Search for the cell housing the specified text and yield its (X, Y) center coordinate. 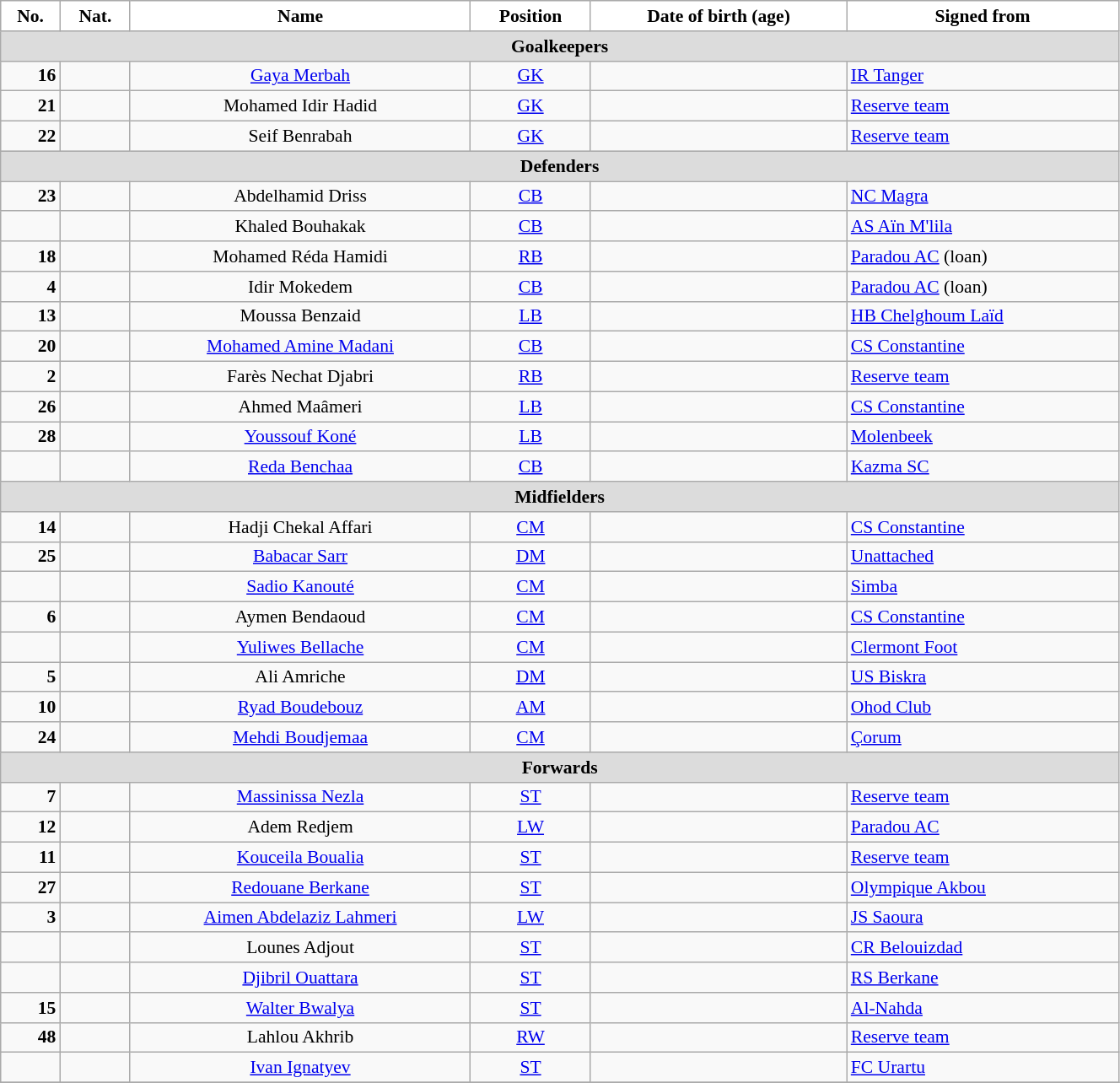
28 (30, 437)
24 (30, 737)
Moussa Benzaid (300, 316)
JS Saoura (983, 918)
Youssouf Koné (300, 437)
14 (30, 527)
Simba (983, 587)
Ahmed Maâmeri (300, 407)
Sadio Kanouté (300, 587)
IR Tanger (983, 76)
Gaya Merbah (300, 76)
Name (300, 16)
Position (531, 16)
18 (30, 256)
7 (30, 797)
Goalkeepers (560, 46)
22 (30, 137)
2 (30, 377)
AM (531, 708)
Lounes Adjout (300, 948)
Olympique Akbou (983, 887)
12 (30, 827)
US Biskra (983, 677)
26 (30, 407)
Farès Nechat Djabri (300, 377)
Mohamed Idir Hadid (300, 106)
3 (30, 918)
Paradou AC (983, 827)
Massinissa Nezla (300, 797)
Yuliwes Bellache (300, 647)
RW (531, 1037)
Çorum (983, 737)
RS Berkane (983, 978)
Lahlou Akhrib (300, 1037)
HB Chelghoum Laïd (983, 316)
Ryad Boudebouz (300, 708)
Reda Benchaa (300, 467)
Redouane Berkane (300, 887)
Djibril Ouattara (300, 978)
Ivan Ignatyev (300, 1068)
15 (30, 1008)
Mohamed Réda Hamidi (300, 256)
20 (30, 347)
AS Aïn M'lila (983, 227)
27 (30, 887)
Aymen Bendaoud (300, 617)
Ohod Club (983, 708)
FC Urartu (983, 1068)
Unattached (983, 557)
Idir Mokedem (300, 287)
Seif Benrabah (300, 137)
23 (30, 197)
NC Magra (983, 197)
Kazma SC (983, 467)
Khaled Bouhakak (300, 227)
CR Belouizdad (983, 948)
Mehdi Boudjemaa (300, 737)
Adem Redjem (300, 827)
Aimen Abdelaziz Lahmeri (300, 918)
Al-Nahda (983, 1008)
13 (30, 316)
Defenders (560, 166)
Nat. (94, 16)
Walter Bwalya (300, 1008)
4 (30, 287)
No. (30, 16)
5 (30, 677)
Date of birth (age) (719, 16)
25 (30, 557)
16 (30, 76)
Signed from (983, 16)
Babacar Sarr (300, 557)
Midfielders (560, 497)
Mohamed Amine Madani (300, 347)
Hadji Chekal Affari (300, 527)
Ali Amriche (300, 677)
48 (30, 1037)
11 (30, 858)
Forwards (560, 768)
21 (30, 106)
Kouceila Boualia (300, 858)
10 (30, 708)
Clermont Foot (983, 647)
6 (30, 617)
Molenbeek (983, 437)
Abdelhamid Driss (300, 197)
